Return [x, y] of the center of cell containing provided text 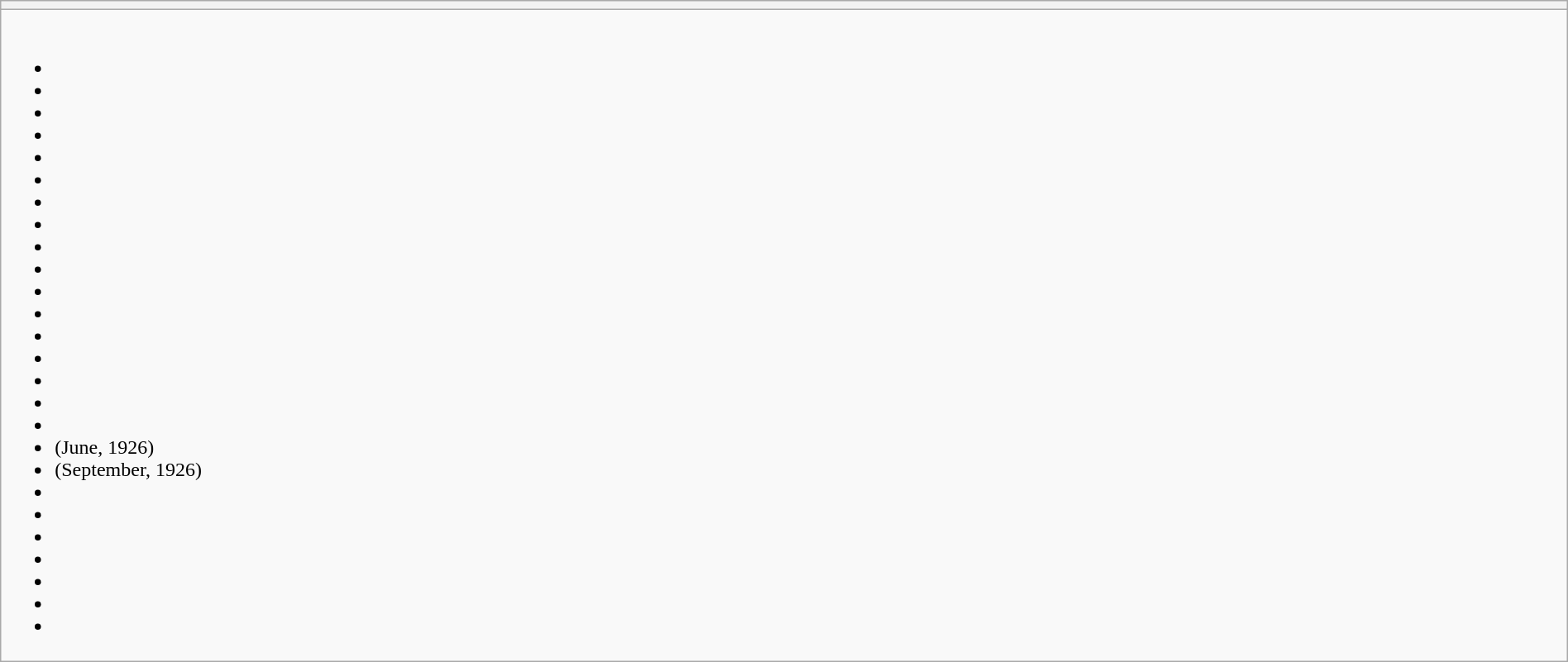
(June, 1926) (September, 1926) [784, 336]
